Provide the (x, y) coordinate of the cell's center where the given text is located.  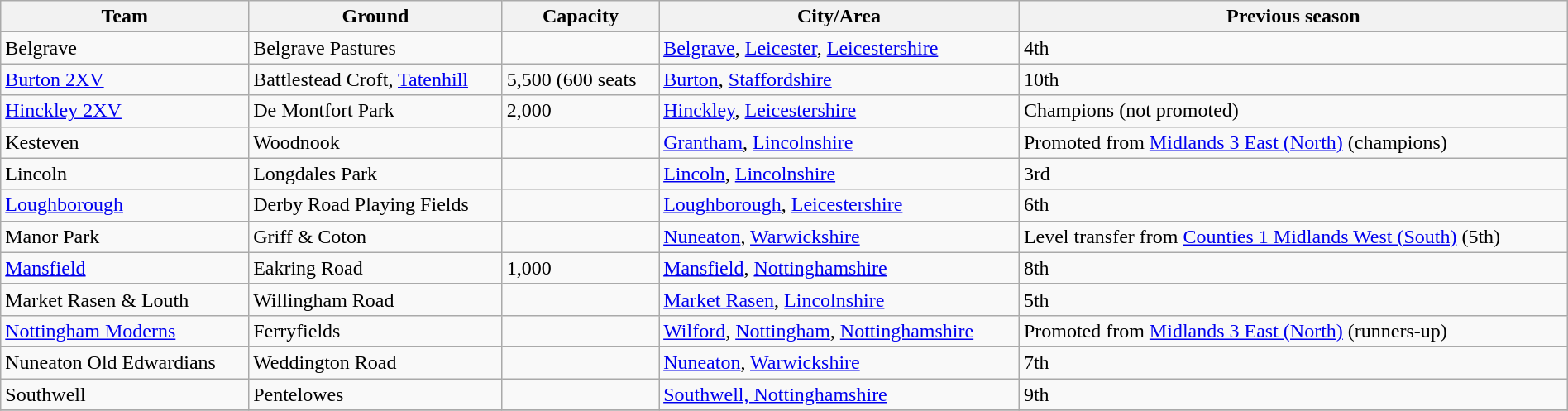
Team (125, 17)
Belgrave Pastures (375, 48)
Pentelowes (375, 394)
Hinckley 2XV (125, 111)
Wilford, Nottingham, Nottinghamshire (839, 331)
Longdales Park (375, 174)
10th (1293, 79)
Manor Park (125, 237)
Nuneaton Old Edwardians (125, 362)
Ferryfields (375, 331)
Level transfer from Counties 1 Midlands West (South) (5th) (1293, 237)
Lincoln (125, 174)
Weddington Road (375, 362)
Belgrave, Leicester, Leicestershire (839, 48)
De Montfort Park (375, 111)
Woodnook (375, 142)
Griff & Coton (375, 237)
Battlestead Croft, Tatenhill (375, 79)
Kesteven (125, 142)
4th (1293, 48)
City/Area (839, 17)
3rd (1293, 174)
8th (1293, 268)
Derby Road Playing Fields (375, 205)
7th (1293, 362)
Market Rasen & Louth (125, 299)
Mansfield (125, 268)
9th (1293, 394)
Champions (not promoted) (1293, 111)
Loughborough (125, 205)
Mansfield, Nottinghamshire (839, 268)
5,500 (600 seats (581, 79)
6th (1293, 205)
Willingham Road (375, 299)
Promoted from Midlands 3 East (North) (runners-up) (1293, 331)
2,000 (581, 111)
Southwell, Nottinghamshire (839, 394)
Nottingham Moderns (125, 331)
Ground (375, 17)
Loughborough, Leicestershire (839, 205)
Belgrave (125, 48)
5th (1293, 299)
Promoted from Midlands 3 East (North) (champions) (1293, 142)
Lincoln, Lincolnshire (839, 174)
1,000 (581, 268)
Grantham, Lincolnshire (839, 142)
Eakring Road (375, 268)
Southwell (125, 394)
Burton 2XV (125, 79)
Previous season (1293, 17)
Capacity (581, 17)
Market Rasen, Lincolnshire (839, 299)
Hinckley, Leicestershire (839, 111)
Burton, Staffordshire (839, 79)
